Scan for the cell matching the given text and deliver its (X, Y) coordinate at center. 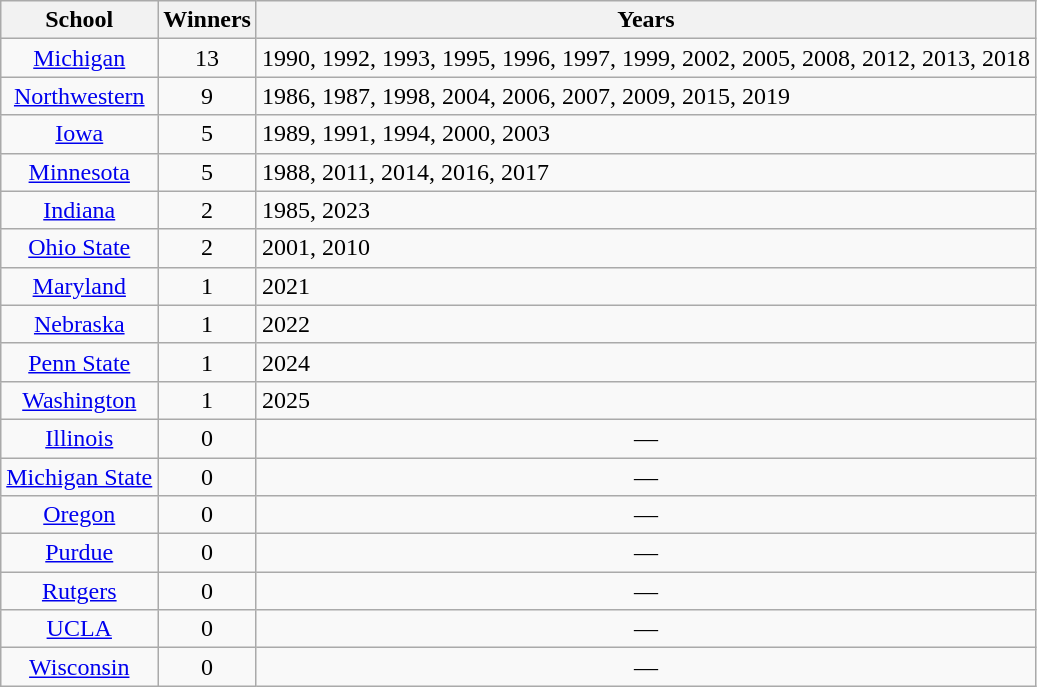
Years (646, 20)
2001, 2010 (646, 248)
UCLA (80, 629)
1989, 1991, 1994, 2000, 2003 (646, 134)
Wisconsin (80, 667)
Nebraska (80, 324)
1988, 2011, 2014, 2016, 2017 (646, 172)
Ohio State (80, 248)
13 (208, 58)
Winners (208, 20)
Washington (80, 400)
9 (208, 96)
Iowa (80, 134)
Maryland (80, 286)
1986, 1987, 1998, 2004, 2006, 2007, 2009, 2015, 2019 (646, 96)
Minnesota (80, 172)
Illinois (80, 438)
2021 (646, 286)
2025 (646, 400)
Michigan (80, 58)
Northwestern (80, 96)
2022 (646, 324)
Purdue (80, 553)
1985, 2023 (646, 210)
Penn State (80, 362)
1990, 1992, 1993, 1995, 1996, 1997, 1999, 2002, 2005, 2008, 2012, 2013, 2018 (646, 58)
Indiana (80, 210)
Rutgers (80, 591)
School (80, 20)
Oregon (80, 515)
Michigan State (80, 477)
2024 (646, 362)
